Find where the given text appears and provide that cell's center as [x, y] coordinate. 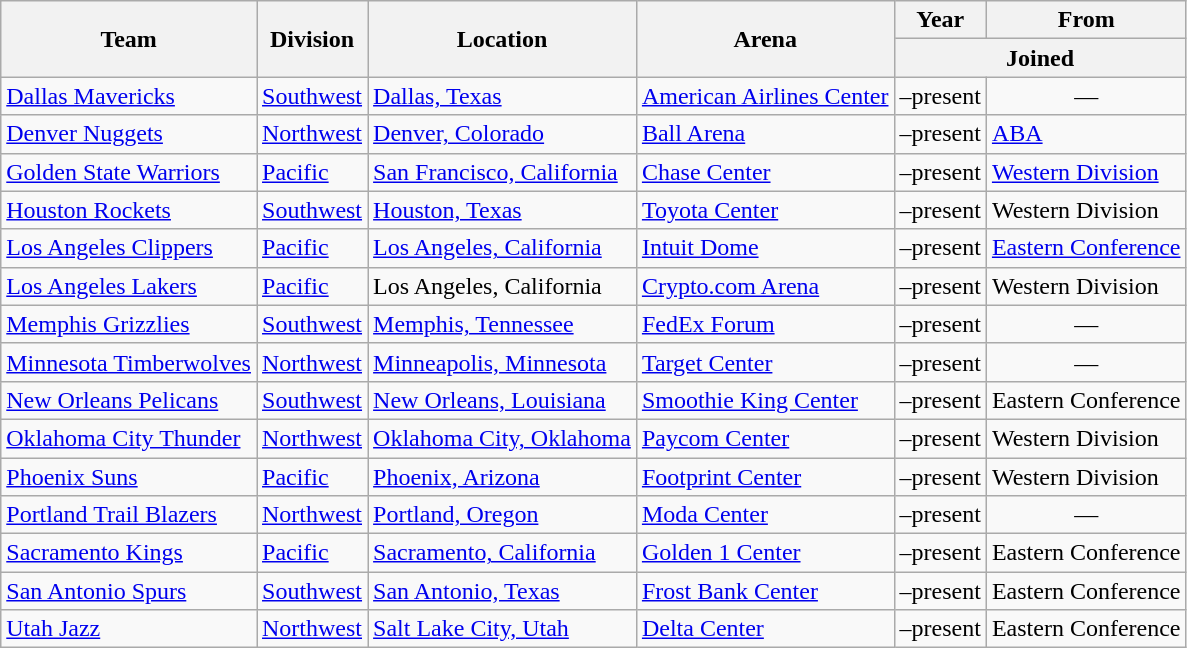
Memphis Grizzlies [129, 324]
Portland, Oregon [502, 515]
Location [502, 39]
Frost Bank Center [765, 591]
Division [312, 39]
Intuit Dome [765, 248]
Ball Arena [765, 134]
Sacramento Kings [129, 553]
Target Center [765, 362]
Utah Jazz [129, 629]
Denver, Colorado [502, 134]
FedEx Forum [765, 324]
Los Angeles Lakers [129, 286]
Toyota Center [765, 210]
Chase Center [765, 172]
New Orleans, Louisiana [502, 400]
Delta Center [765, 629]
Dallas Mavericks [129, 96]
From [1086, 20]
Footprint Center [765, 477]
American Airlines Center [765, 96]
Phoenix Suns [129, 477]
Team [129, 39]
Golden 1 Center [765, 553]
Paycom Center [765, 438]
Arena [765, 39]
San Francisco, California [502, 172]
Houston Rockets [129, 210]
ABA [1086, 134]
Dallas, Texas [502, 96]
New Orleans Pelicans [129, 400]
San Antonio Spurs [129, 591]
Memphis, Tennessee [502, 324]
Portland Trail Blazers [129, 515]
Houston, Texas [502, 210]
Crypto.com Arena [765, 286]
Year [940, 20]
Denver Nuggets [129, 134]
San Antonio, Texas [502, 591]
Minnesota Timberwolves [129, 362]
Joined [1040, 58]
Los Angeles Clippers [129, 248]
Golden State Warriors [129, 172]
Phoenix, Arizona [502, 477]
Moda Center [765, 515]
Sacramento, California [502, 553]
Minneapolis, Minnesota [502, 362]
Oklahoma City Thunder [129, 438]
Salt Lake City, Utah [502, 629]
Oklahoma City, Oklahoma [502, 438]
Smoothie King Center [765, 400]
